Locate the cell with the specified text and output its [x, y] center coordinate. 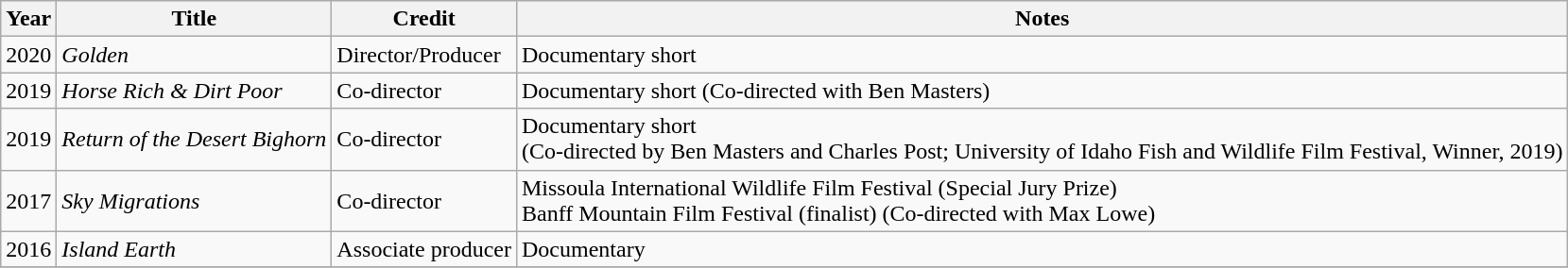
Missoula International Wildlife Film Festival (Special Jury Prize)Banff Mountain Film Festival (finalist) (Co-directed with Max Lowe) [1042, 200]
Documentary short (Co-directed with Ben Masters) [1042, 91]
Associate producer [424, 249]
Director/Producer [424, 55]
2016 [28, 249]
2020 [28, 55]
Documentary short(Co-directed by Ben Masters and Charles Post; University of Idaho Fish and Wildlife Film Festival, Winner, 2019) [1042, 140]
Notes [1042, 19]
Documentary [1042, 249]
Documentary short [1042, 55]
Horse Rich & Dirt Poor [195, 91]
Credit [424, 19]
Golden [195, 55]
Year [28, 19]
Title [195, 19]
Island Earth [195, 249]
Sky Migrations [195, 200]
Return of the Desert Bighorn [195, 140]
2017 [28, 200]
